Extract the [x, y] coordinate from the center of the cell holding the provided text.  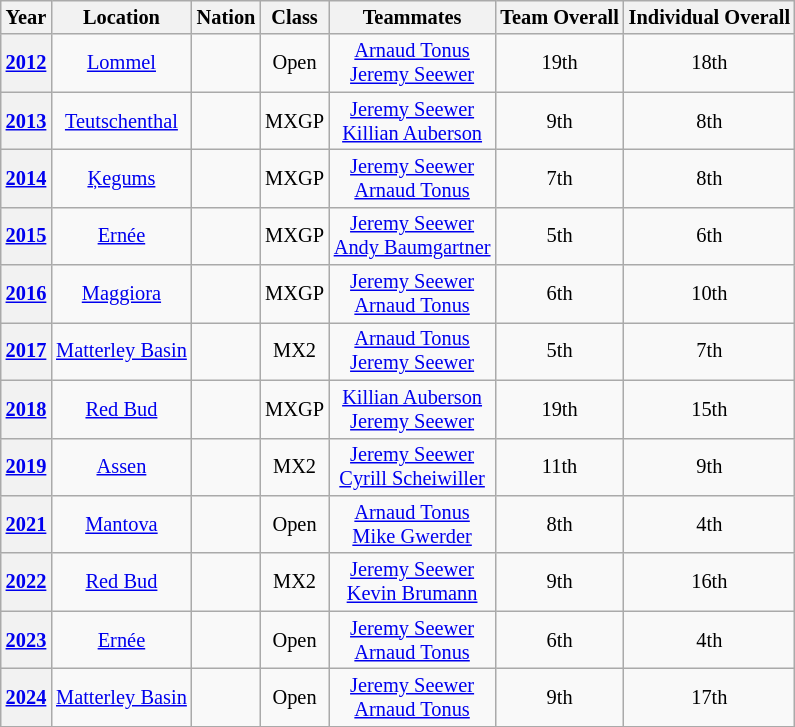
2018 [26, 409]
Jeremy SeewerKevin Brumann [412, 582]
Jeremy SeewerAndy Baumgartner [412, 236]
2024 [26, 697]
15th [710, 409]
Location [121, 17]
2013 [26, 121]
Teammates [412, 17]
Assen [121, 467]
Lommel [121, 63]
Nation [226, 17]
11th [559, 467]
Jeremy SeewerKillian Auberson [412, 121]
2012 [26, 63]
Individual Overall [710, 17]
Arnaud TonusMike Gwerder [412, 524]
Class [294, 17]
10th [710, 294]
2019 [26, 467]
Maggiora [121, 294]
2015 [26, 236]
17th [710, 697]
Team Overall [559, 17]
2022 [26, 582]
2017 [26, 351]
Teutschenthal [121, 121]
Jeremy SeewerCyrill Scheiwiller [412, 467]
2023 [26, 640]
Mantova [121, 524]
Ķegums [121, 178]
2016 [26, 294]
16th [710, 582]
2021 [26, 524]
Year [26, 17]
18th [710, 63]
2014 [26, 178]
Killian AubersonJeremy Seewer [412, 409]
